Return the [X, Y] coordinate for the center point of the cell that contains the specified text.  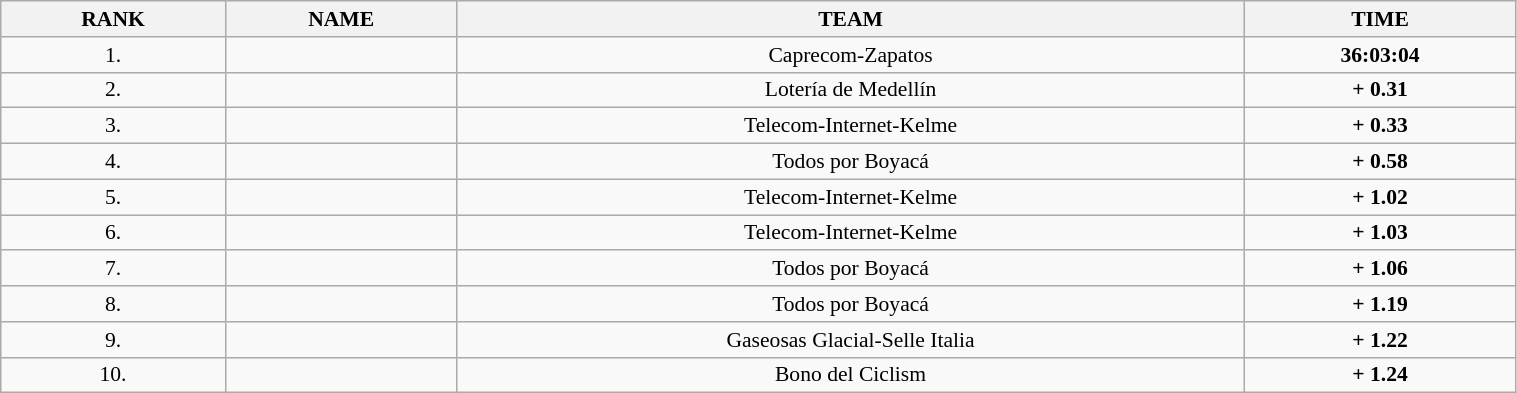
10. [114, 375]
+ 1.02 [1380, 197]
+ 1.19 [1380, 304]
Lotería de Medellín [850, 90]
+ 0.31 [1380, 90]
Gaseosas Glacial-Selle Italia [850, 340]
TIME [1380, 19]
Bono del Ciclism [850, 375]
3. [114, 126]
TEAM [850, 19]
+ 1.03 [1380, 233]
+ 0.58 [1380, 162]
4. [114, 162]
5. [114, 197]
2. [114, 90]
+ 0.33 [1380, 126]
Caprecom-Zapatos [850, 55]
7. [114, 269]
+ 1.22 [1380, 340]
9. [114, 340]
8. [114, 304]
+ 1.24 [1380, 375]
1. [114, 55]
+ 1.06 [1380, 269]
RANK [114, 19]
6. [114, 233]
36:03:04 [1380, 55]
NAME [341, 19]
